Extract the [X, Y] coordinate from the center of the cell holding the provided text.  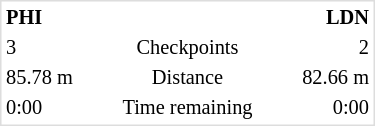
85.78 m [49, 78]
82.66 m [325, 78]
3 [49, 48]
LDN [325, 18]
Time remaining [188, 108]
Distance [188, 78]
PHI [49, 18]
Checkpoints [188, 48]
2 [325, 48]
